From the cell containing the given text, extract its center point as (x, y) coordinate. 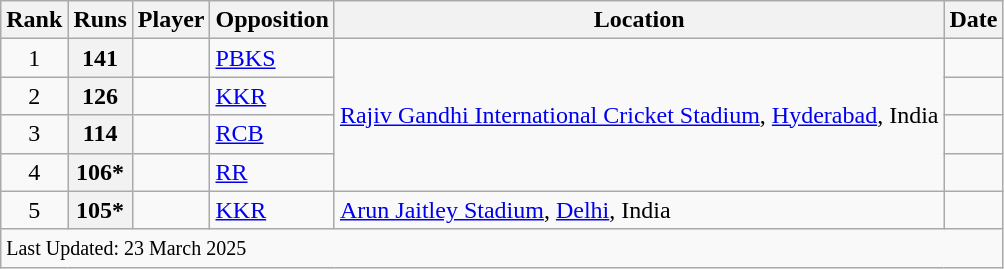
Location (639, 20)
1 (34, 58)
5 (34, 210)
141 (100, 58)
Date (974, 20)
Rajiv Gandhi International Cricket Stadium, Hyderabad, India (639, 115)
126 (100, 96)
RR (272, 172)
Player (171, 20)
2 (34, 96)
106* (100, 172)
Last Updated: 23 March 2025 (502, 248)
Rank (34, 20)
4 (34, 172)
RCB (272, 134)
Runs (100, 20)
3 (34, 134)
105* (100, 210)
114 (100, 134)
Arun Jaitley Stadium, Delhi, India (639, 210)
Opposition (272, 20)
PBKS (272, 58)
